From the cell containing the given text, extract its center point as [X, Y] coordinate. 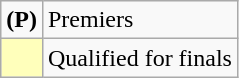
Qualified for finals [140, 58]
Premiers [140, 20]
(P) [22, 20]
